Identify which cell holds the provided text, then report its (x, y) central coordinate. 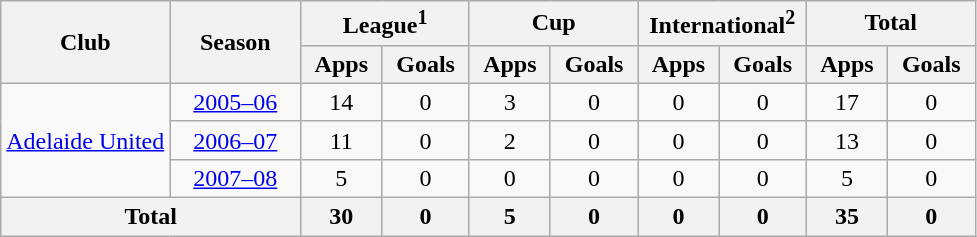
Adelaide United (86, 140)
14 (342, 102)
League1 (386, 24)
17 (848, 102)
30 (342, 217)
Club (86, 42)
Cup (554, 24)
13 (848, 140)
3 (510, 102)
2007–08 (236, 178)
2006–07 (236, 140)
2 (510, 140)
11 (342, 140)
Season (236, 42)
International2 (722, 24)
35 (848, 217)
2005–06 (236, 102)
